For the text-containing cell, return its midpoint in (x, y) coordinate format. 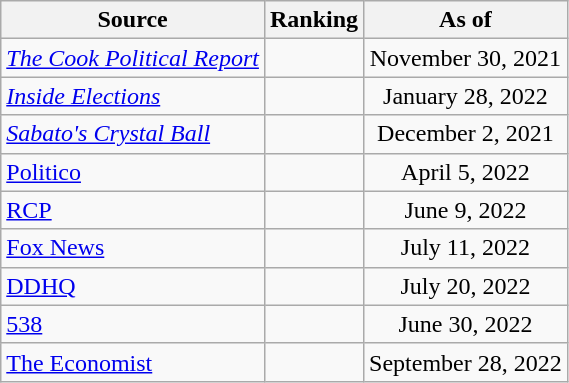
September 28, 2022 (466, 362)
Inside Elections (133, 96)
Fox News (133, 248)
Ranking (314, 20)
The Cook Political Report (133, 58)
June 30, 2022 (466, 324)
December 2, 2021 (466, 134)
June 9, 2022 (466, 210)
Source (133, 20)
July 20, 2022 (466, 286)
As of (466, 20)
July 11, 2022 (466, 248)
November 30, 2021 (466, 58)
DDHQ (133, 286)
January 28, 2022 (466, 96)
April 5, 2022 (466, 172)
538 (133, 324)
The Economist (133, 362)
Sabato's Crystal Ball (133, 134)
Politico (133, 172)
RCP (133, 210)
